Scan for the cell matching the given text and deliver its [X, Y] coordinate at center. 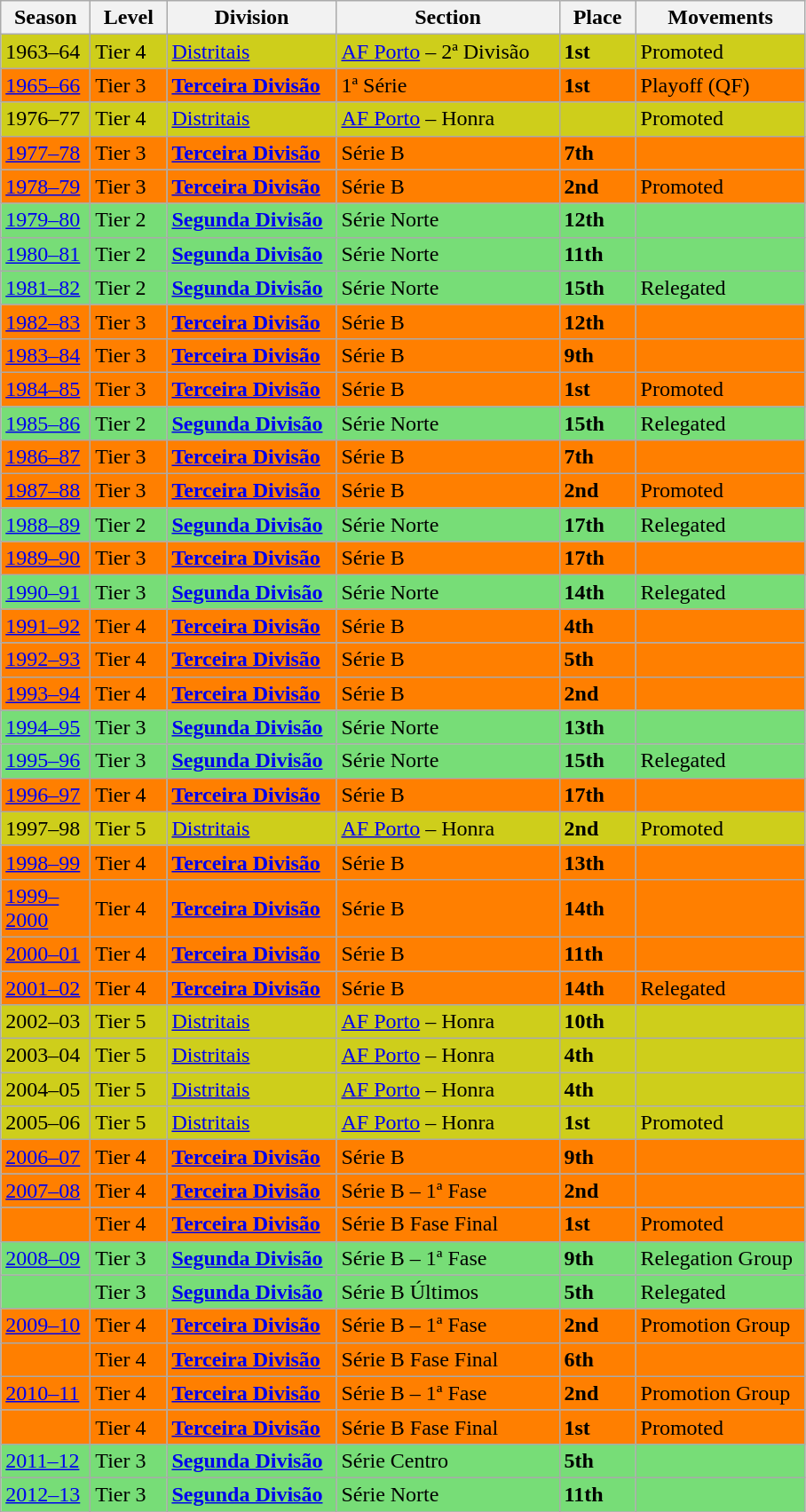
1976–77 [46, 119]
2012–13 [46, 1494]
1997–98 [46, 828]
2009–10 [46, 1326]
1999–2000 [46, 907]
Série B Últimos [447, 1292]
1981–82 [46, 288]
1987–88 [46, 491]
1986–87 [46, 457]
2006–07 [46, 1157]
2005–06 [46, 1123]
1984–85 [46, 389]
Season [46, 18]
Division [252, 18]
1990–91 [46, 592]
1996–97 [46, 795]
2007–08 [46, 1191]
Movements [721, 18]
2003–04 [46, 1056]
2000–01 [46, 954]
10th [597, 1022]
1ª Série [447, 85]
2011–12 [46, 1461]
1993–94 [46, 693]
2001–02 [46, 988]
1985–86 [46, 424]
Place [597, 18]
1983–84 [46, 355]
Section [447, 18]
1965–66 [46, 85]
1979–80 [46, 220]
1992–93 [46, 660]
1994–95 [46, 727]
AF Porto – 2ª Divisão [447, 51]
Série Centro [447, 1461]
1977–78 [46, 153]
Relegation Group [721, 1258]
6th [597, 1359]
1978–79 [46, 186]
Playoff (QF) [721, 85]
2010–11 [46, 1393]
1982–83 [46, 321]
1980–81 [46, 254]
2004–05 [46, 1089]
1963–64 [46, 51]
1995–96 [46, 761]
1991–92 [46, 626]
Level [129, 18]
2008–09 [46, 1258]
1998–99 [46, 862]
1989–90 [46, 558]
1988–89 [46, 525]
2002–03 [46, 1022]
